Detect which cell encompasses the target text, then output its [X, Y] center coordinate. 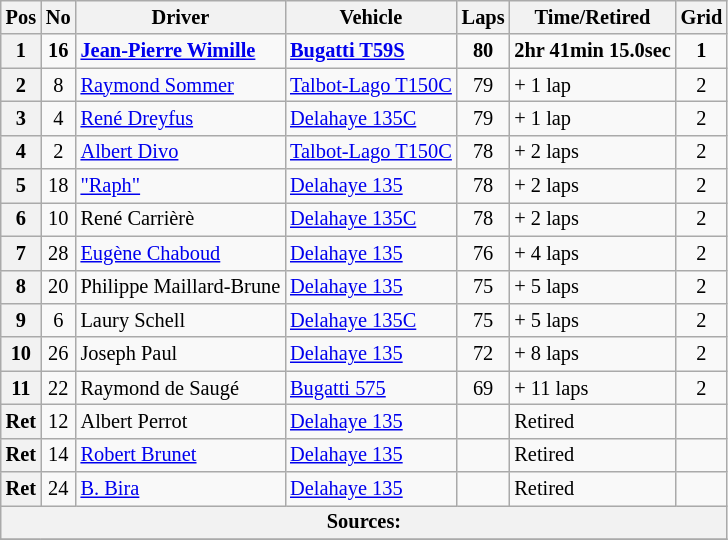
Driver [181, 17]
René Carrièrè [181, 219]
20 [58, 287]
Joseph Paul [181, 354]
2hr 41min 15.0sec [592, 51]
11 [21, 388]
28 [58, 253]
9 [21, 320]
80 [484, 51]
7 [21, 253]
Raymond de Saugé [181, 388]
Albert Divo [181, 152]
Pos [21, 17]
Sources: [364, 522]
René Dreyfus [181, 118]
Philippe Maillard-Brune [181, 287]
Robert Brunet [181, 455]
No [58, 17]
Albert Perrot [181, 421]
Laps [484, 17]
Bugatti T59S [371, 51]
+ 8 laps [592, 354]
69 [484, 388]
Eugène Chaboud [181, 253]
14 [58, 455]
Bugatti 575 [371, 388]
Jean-Pierre Wimille [181, 51]
Vehicle [371, 17]
18 [58, 186]
Laury Schell [181, 320]
Grid [702, 17]
+ 11 laps [592, 388]
72 [484, 354]
+ 4 laps [592, 253]
24 [58, 489]
22 [58, 388]
16 [58, 51]
Time/Retired [592, 17]
26 [58, 354]
B. Bira [181, 489]
"Raph" [181, 186]
12 [58, 421]
76 [484, 253]
5 [21, 186]
3 [21, 118]
Raymond Sommer [181, 85]
